Capture the cell that displays the provided text and extract its (X, Y) central coordinate. 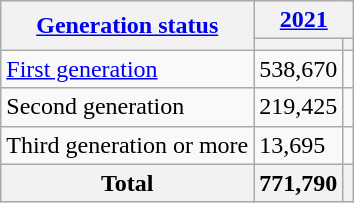
Generation status (128, 26)
Third generation or more (128, 145)
2021 (304, 20)
771,790 (298, 183)
Total (128, 183)
538,670 (298, 69)
Second generation (128, 107)
219,425 (298, 107)
First generation (128, 69)
13,695 (298, 145)
